Identify which cell holds the provided text, then report its [X, Y] central coordinate. 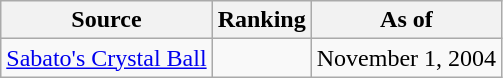
Source [106, 20]
As of [406, 20]
Sabato's Crystal Ball [106, 58]
November 1, 2004 [406, 58]
Ranking [262, 20]
